Identify which cell holds the provided text, then report its [X, Y] central coordinate. 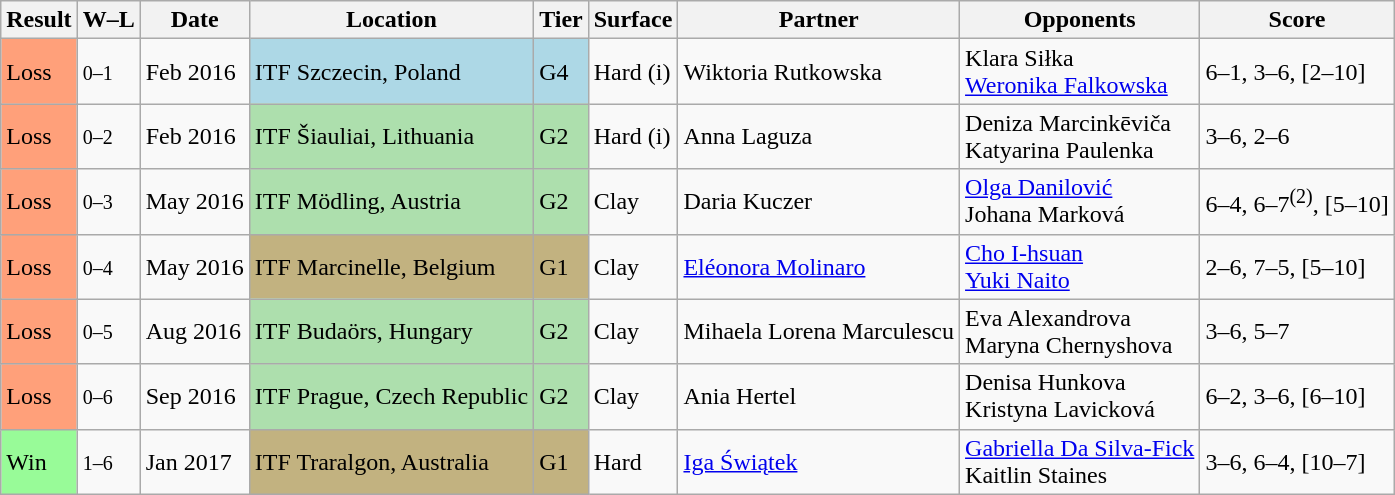
6–2, 3–6, [6–10] [1297, 396]
Wiktoria Rutkowska [819, 72]
3–6, 2–6 [1297, 136]
ITF Prague, Czech Republic [391, 396]
Deniza Marcinkēviča Katyarina Paulenka [1080, 136]
Location [391, 20]
ITF Mödling, Austria [391, 202]
3–6, 5–7 [1297, 332]
Surface [633, 20]
Anna Laguza [819, 136]
Hard [633, 462]
Gabriella Da Silva-Fick Kaitlin Staines [1080, 462]
Partner [819, 20]
Iga Świątek [819, 462]
ITF Marcinelle, Belgium [391, 266]
Klara Siłka Weronika Falkowska [1080, 72]
0–5 [108, 332]
Cho I-hsuan Yuki Naito [1080, 266]
Sep 2016 [194, 396]
W–L [108, 20]
ITF Budaörs, Hungary [391, 332]
Eléonora Molinaro [819, 266]
Tier [562, 20]
ITF Traralgon, Australia [391, 462]
Win [39, 462]
Opponents [1080, 20]
Eva Alexandrova Maryna Chernyshova [1080, 332]
0–2 [108, 136]
6–1, 3–6, [2–10] [1297, 72]
0–1 [108, 72]
Result [39, 20]
ITF Szczecin, Poland [391, 72]
2–6, 7–5, [5–10] [1297, 266]
0–4 [108, 266]
Jan 2017 [194, 462]
3–6, 6–4, [10–7] [1297, 462]
6–4, 6–7(2), [5–10] [1297, 202]
0–3 [108, 202]
G4 [562, 72]
Date [194, 20]
1–6 [108, 462]
Daria Kuczer [819, 202]
Score [1297, 20]
Mihaela Lorena Marculescu [819, 332]
Olga Danilović Johana Marková [1080, 202]
0–6 [108, 396]
Ania Hertel [819, 396]
Denisa Hunkova Kristyna Lavicková [1080, 396]
Aug 2016 [194, 332]
ITF Šiauliai, Lithuania [391, 136]
